Find where the given text appears and provide that cell's center as [X, Y] coordinate. 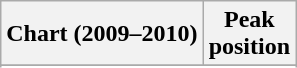
Peakposition [249, 34]
Chart (2009–2010) [102, 34]
